Capture the cell that displays the provided text and extract its [x, y] central coordinate. 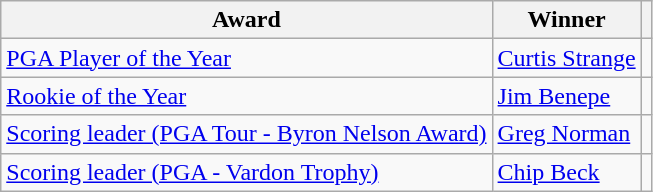
Greg Norman [566, 134]
Chip Beck [566, 172]
Scoring leader (PGA Tour - Byron Nelson Award) [246, 134]
Jim Benepe [566, 96]
Curtis Strange [566, 58]
PGA Player of the Year [246, 58]
Award [246, 20]
Winner [566, 20]
Scoring leader (PGA - Vardon Trophy) [246, 172]
Rookie of the Year [246, 96]
